Find where the given text appears and provide that cell's center as (x, y) coordinate. 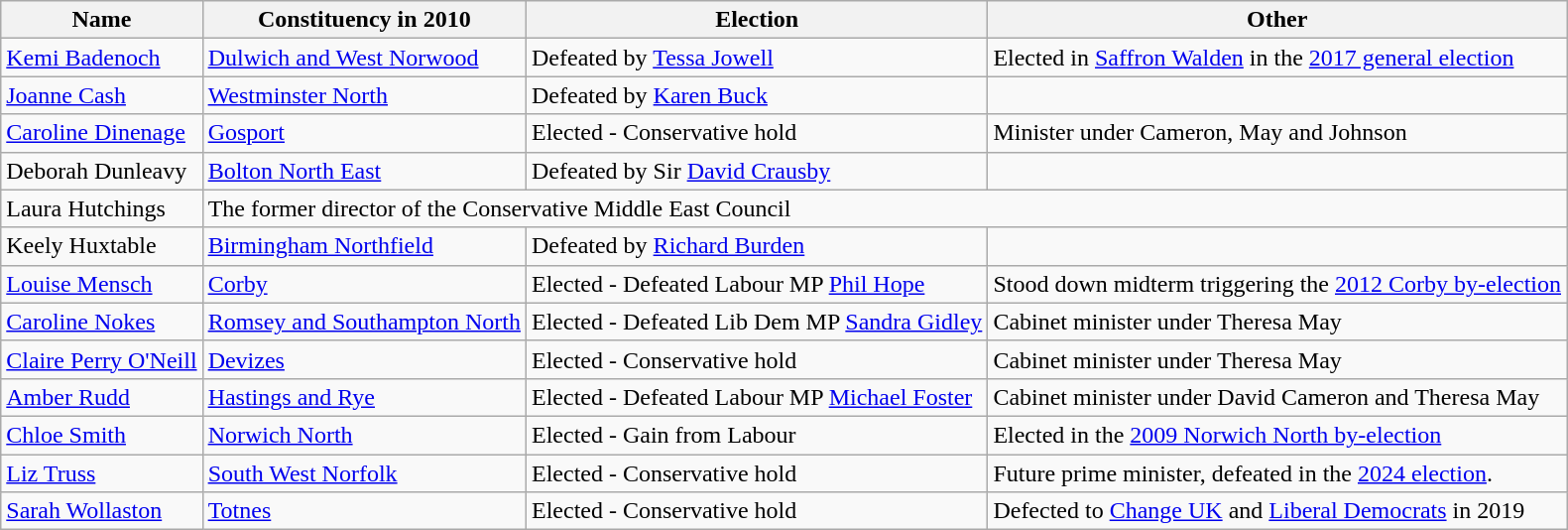
South West Norfolk (364, 473)
Elected - Defeated Lib Dem MP Sandra Gidley (756, 322)
Elected - Defeated Labour MP Phil Hope (756, 284)
Birmingham Northfield (364, 246)
Minister under Cameron, May and Johnson (1277, 133)
Elected - Defeated Labour MP Michael Foster (756, 397)
Defeated by Richard Burden (756, 246)
Elected - Gain from Labour (756, 435)
Elected in the 2009 Norwich North by-election (1277, 435)
Sarah Wollaston (101, 511)
Kemi Badenoch (101, 58)
The former director of the Conservative Middle East Council (885, 208)
Cabinet minister under David Cameron and Theresa May (1277, 397)
Chloe Smith (101, 435)
Defeated by Sir David Crausby (756, 171)
Joanne Cash (101, 95)
Caroline Nokes (101, 322)
Bolton North East (364, 171)
Stood down midterm triggering the 2012 Corby by-election (1277, 284)
Future prime minister, defeated in the 2024 election. (1277, 473)
Hastings and Rye (364, 397)
Name (101, 20)
Louise Mensch (101, 284)
Deborah Dunleavy (101, 171)
Elected in Saffron Walden in the 2017 general election (1277, 58)
Defected to Change UK and Liberal Democrats in 2019 (1277, 511)
Claire Perry O'Neill (101, 359)
Defeated by Karen Buck (756, 95)
Norwich North (364, 435)
Liz Truss (101, 473)
Laura Hutchings (101, 208)
Westminster North (364, 95)
Election (756, 20)
Devizes (364, 359)
Keely Huxtable (101, 246)
Constituency in 2010 (364, 20)
Gosport (364, 133)
Dulwich and West Norwood (364, 58)
Romsey and Southampton North (364, 322)
Amber Rudd (101, 397)
Other (1277, 20)
Caroline Dinenage (101, 133)
Totnes (364, 511)
Corby (364, 284)
Defeated by Tessa Jowell (756, 58)
